Return the (x, y) coordinate for the center point of the cell that contains the specified text.  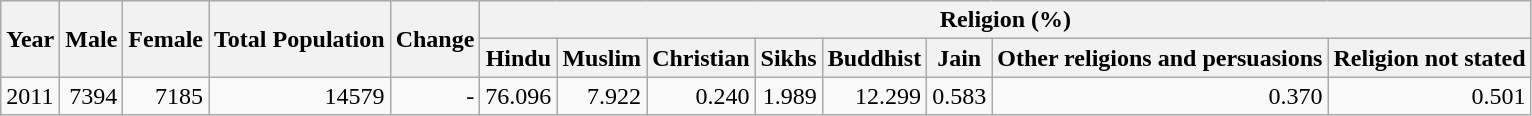
Female (166, 39)
- (435, 96)
76.096 (518, 96)
14579 (300, 96)
Other religions and persuasions (1160, 58)
Religion (%) (1006, 20)
Muslim (602, 58)
Buddhist (874, 58)
7394 (92, 96)
12.299 (874, 96)
Total Population (300, 39)
Sikhs (788, 58)
Jain (960, 58)
7185 (166, 96)
0.240 (701, 96)
0.583 (960, 96)
7.922 (602, 96)
Year (30, 39)
Change (435, 39)
Hindu (518, 58)
Christian (701, 58)
0.370 (1160, 96)
1.989 (788, 96)
Male (92, 39)
Religion not stated (1430, 58)
0.501 (1430, 96)
2011 (30, 96)
